Capture the cell that displays the provided text and extract its (X, Y) central coordinate. 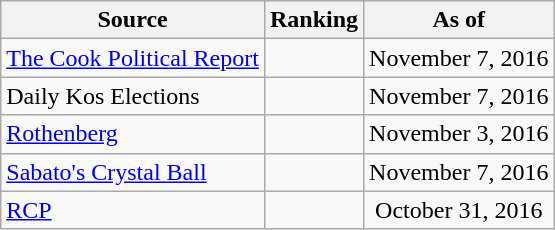
November 3, 2016 (459, 134)
Daily Kos Elections (133, 96)
Rothenberg (133, 134)
Source (133, 20)
Ranking (314, 20)
As of (459, 20)
Sabato's Crystal Ball (133, 172)
October 31, 2016 (459, 210)
The Cook Political Report (133, 58)
RCP (133, 210)
